Return the [X, Y] coordinate for the center point of the cell that contains the specified text.  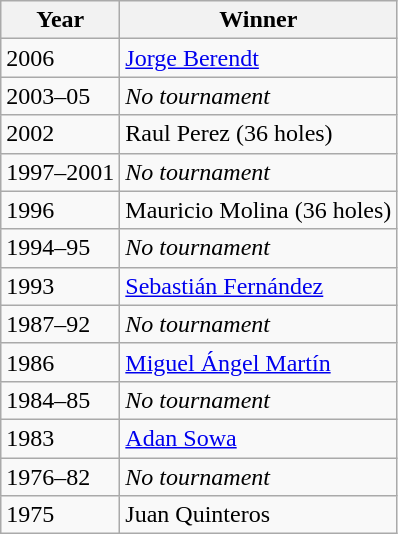
1983 [60, 438]
1987–92 [60, 324]
1986 [60, 362]
1975 [60, 515]
Mauricio Molina (36 holes) [258, 210]
1996 [60, 210]
1993 [60, 286]
Juan Quinteros [258, 515]
Adan Sowa [258, 438]
Jorge Berendt [258, 58]
1997–2001 [60, 172]
Sebastián Fernández [258, 286]
Miguel Ángel Martín [258, 362]
1984–85 [60, 400]
Year [60, 20]
Winner [258, 20]
Raul Perez (36 holes) [258, 134]
1994–95 [60, 248]
2006 [60, 58]
2002 [60, 134]
2003–05 [60, 96]
1976–82 [60, 477]
